Search for the cell housing the specified text and yield its (X, Y) center coordinate. 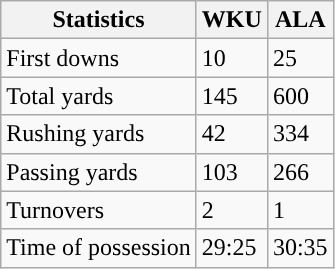
Statistics (99, 20)
30:35 (300, 248)
1 (300, 210)
ALA (300, 20)
600 (300, 96)
145 (232, 96)
Rushing yards (99, 134)
25 (300, 58)
Total yards (99, 96)
29:25 (232, 248)
Time of possession (99, 248)
First downs (99, 58)
266 (300, 172)
103 (232, 172)
334 (300, 134)
42 (232, 134)
10 (232, 58)
Passing yards (99, 172)
Turnovers (99, 210)
WKU (232, 20)
2 (232, 210)
